Determine the [X, Y] coordinate at the center of the cell enclosing the given text.  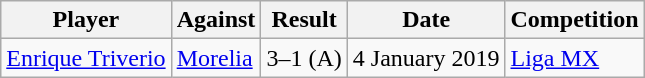
3–1 (A) [304, 58]
Date [426, 20]
Competition [574, 20]
Liga MX [574, 58]
Player [86, 20]
Against [216, 20]
Result [304, 20]
4 January 2019 [426, 58]
Enrique Triverio [86, 58]
Morelia [216, 58]
